Scan for the cell matching the given text and deliver its [X, Y] coordinate at center. 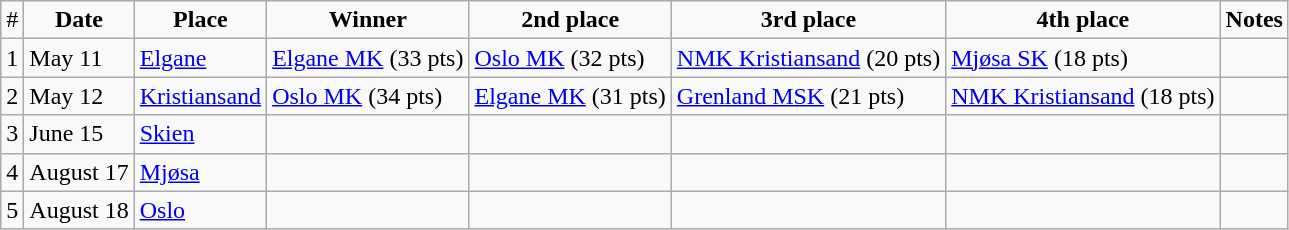
August 18 [79, 210]
3rd place [808, 20]
Grenland MSK (21 pts) [808, 96]
Oslo [200, 210]
2nd place [570, 20]
# [12, 20]
May 12 [79, 96]
Place [200, 20]
Oslo MK (34 pts) [368, 96]
June 15 [79, 134]
1 [12, 58]
Notes [1254, 20]
3 [12, 134]
Oslo MK (32 pts) [570, 58]
NMK Kristiansand (18 pts) [1083, 96]
Winner [368, 20]
Skien [200, 134]
Mjøsa SK (18 pts) [1083, 58]
4 [12, 172]
Mjøsa [200, 172]
Elgane [200, 58]
Elgane MK (31 pts) [570, 96]
NMK Kristiansand (20 pts) [808, 58]
August 17 [79, 172]
Elgane MK (33 pts) [368, 58]
5 [12, 210]
2 [12, 96]
4th place [1083, 20]
Kristiansand [200, 96]
Date [79, 20]
May 11 [79, 58]
